Output the [X, Y] coordinate of the center of the cell containing the given text.  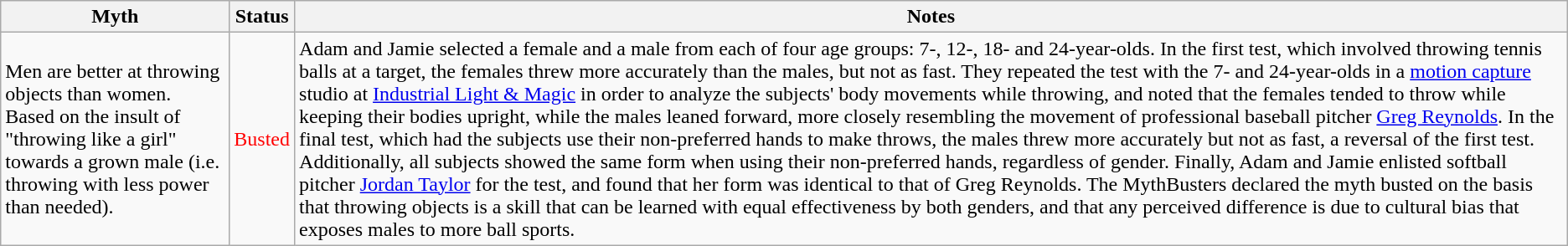
Status [262, 17]
Busted [262, 139]
Myth [116, 17]
Notes [931, 17]
